Find where the given text appears and provide that cell's center as (X, Y) coordinate. 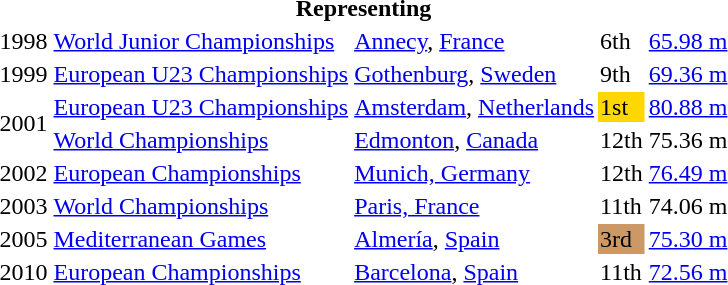
11th (622, 206)
1st (622, 107)
Mediterranean Games (201, 239)
Almería, Spain (474, 239)
World Junior Championships (201, 41)
Annecy, France (474, 41)
3rd (622, 239)
Edmonton, Canada (474, 140)
Amsterdam, Netherlands (474, 107)
9th (622, 74)
Munich, Germany (474, 173)
European Championships (201, 173)
6th (622, 41)
Paris, France (474, 206)
Gothenburg, Sweden (474, 74)
